Scan for the cell matching the given text and deliver its (x, y) coordinate at center. 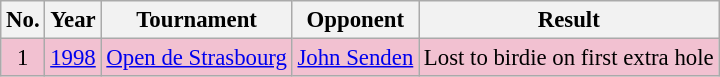
No. (23, 20)
1998 (73, 58)
1 (23, 58)
Lost to birdie on first extra hole (569, 58)
Result (569, 20)
Year (73, 20)
Open de Strasbourg (196, 58)
John Senden (355, 58)
Tournament (196, 20)
Opponent (355, 20)
